Output the [x, y] coordinate of the center of the cell containing the given text.  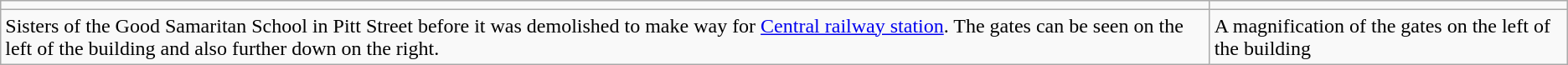
A magnification of the gates on the left of the building [1389, 37]
